Return the (X, Y) coordinate for the center point of the cell that contains the specified text.  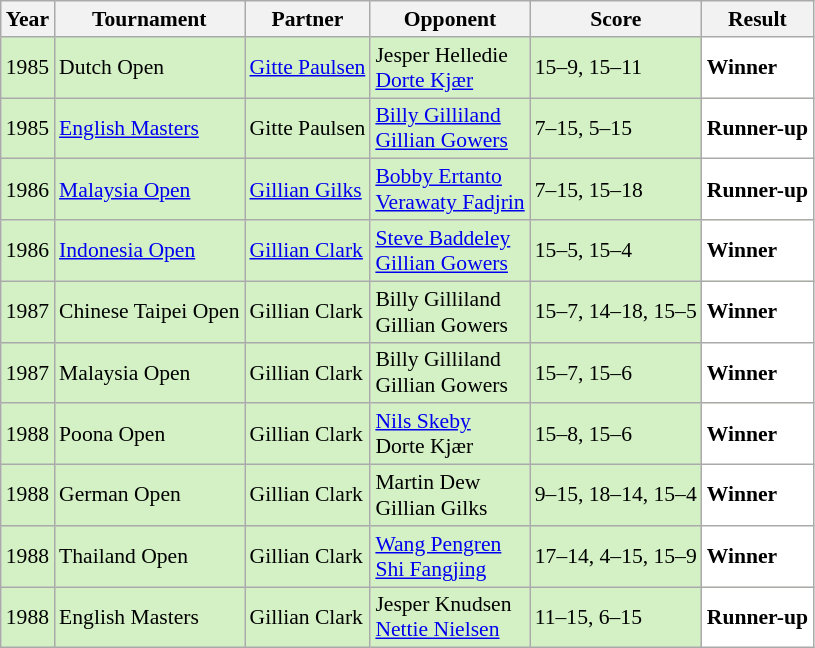
Indonesia Open (149, 250)
Jesper Knudsen Nettie Nielsen (450, 618)
17–14, 4–15, 15–9 (616, 556)
15–7, 15–6 (616, 372)
German Open (149, 496)
Result (758, 19)
15–9, 15–11 (616, 68)
Tournament (149, 19)
Partner (307, 19)
7–15, 5–15 (616, 128)
Jesper Helledie Dorte Kjær (450, 68)
Gillian Gilks (307, 190)
9–15, 18–14, 15–4 (616, 496)
Thailand Open (149, 556)
Bobby Ertanto Verawaty Fadjrin (450, 190)
15–8, 15–6 (616, 434)
Opponent (450, 19)
Wang Pengren Shi Fangjing (450, 556)
Year (28, 19)
7–15, 15–18 (616, 190)
Chinese Taipei Open (149, 312)
Score (616, 19)
Martin Dew Gillian Gilks (450, 496)
Poona Open (149, 434)
Dutch Open (149, 68)
Nils Skeby Dorte Kjær (450, 434)
11–15, 6–15 (616, 618)
15–5, 15–4 (616, 250)
15–7, 14–18, 15–5 (616, 312)
Steve Baddeley Gillian Gowers (450, 250)
